Locate the cell with the specified text and output its (X, Y) center coordinate. 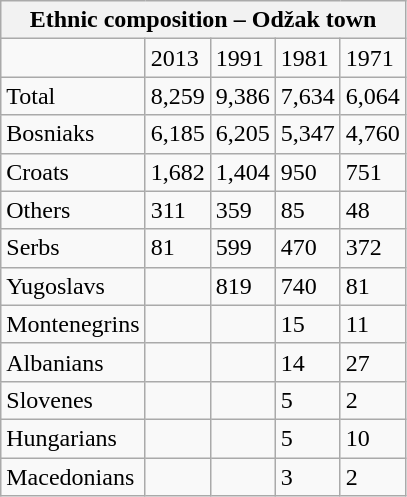
Macedonians (73, 477)
Slovenes (73, 400)
1971 (372, 58)
599 (242, 248)
Serbs (73, 248)
9,386 (242, 96)
6,185 (178, 134)
3 (308, 477)
8,259 (178, 96)
1,682 (178, 172)
1,404 (242, 172)
819 (242, 286)
Montenegrins (73, 324)
6,064 (372, 96)
1991 (242, 58)
Hungarians (73, 438)
Total (73, 96)
Bosniaks (73, 134)
6,205 (242, 134)
311 (178, 210)
7,634 (308, 96)
470 (308, 248)
15 (308, 324)
740 (308, 286)
751 (372, 172)
Albanians (73, 362)
Yugoslavs (73, 286)
950 (308, 172)
Others (73, 210)
1981 (308, 58)
372 (372, 248)
Ethnic composition – Odžak town (204, 20)
11 (372, 324)
10 (372, 438)
359 (242, 210)
5,347 (308, 134)
85 (308, 210)
2013 (178, 58)
Croats (73, 172)
48 (372, 210)
27 (372, 362)
14 (308, 362)
4,760 (372, 134)
